Find where the given text appears and provide that cell's center as (X, Y) coordinate. 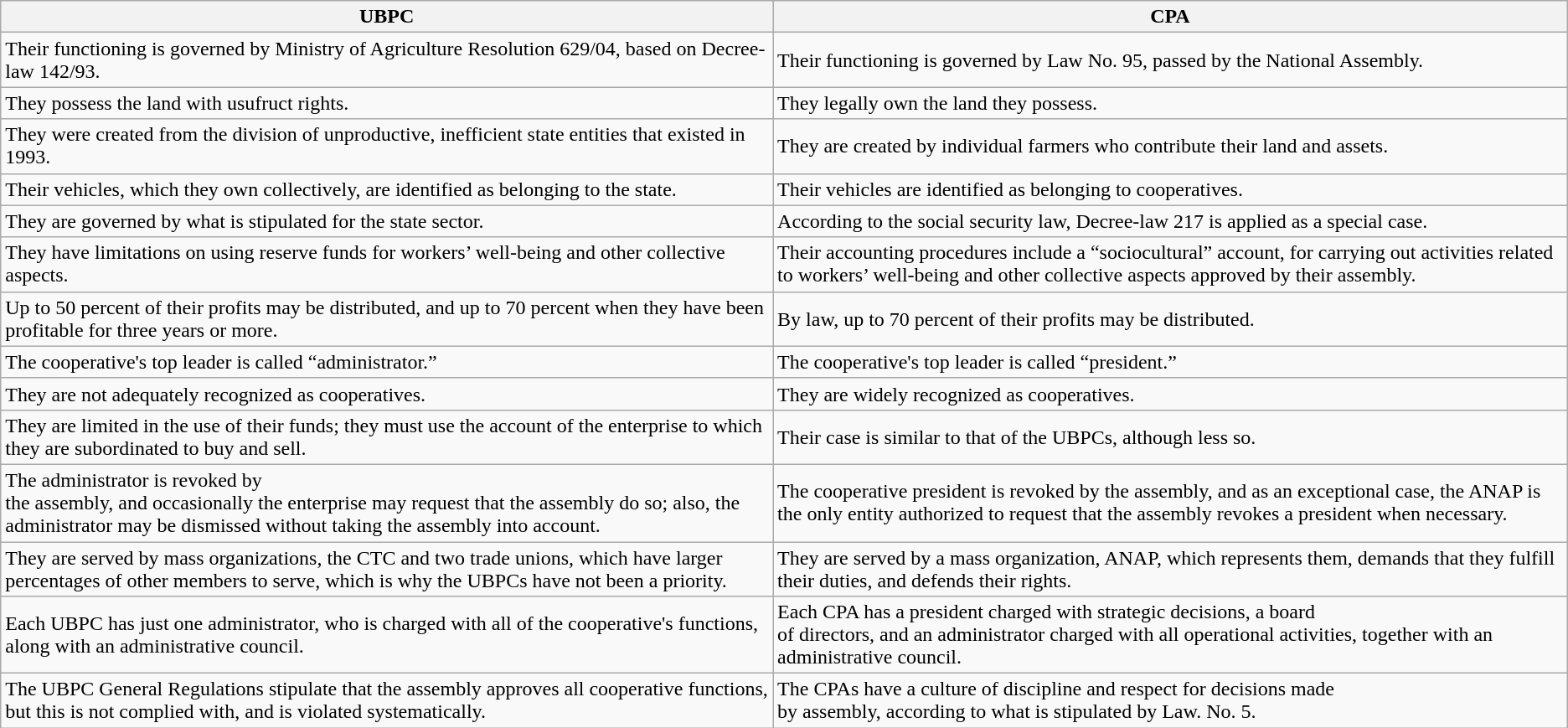
Their case is similar to that of the UBPCs, although less so. (1171, 437)
They are widely recognized as cooperatives. (1171, 394)
They are served by a mass organization, ANAP, which represents them, demands that they fulfill their duties, and defends their rights. (1171, 568)
Their vehicles are identified as belonging to cooperatives. (1171, 189)
Their vehicles, which they own collectively, are identified as belonging to the state. (387, 189)
They are created by individual farmers who contribute their land and assets. (1171, 146)
The cooperative's top leader is called “administrator.” (387, 362)
They are limited in the use of their funds; they must use the account of the enterprise to which they are subordinated to buy and sell. (387, 437)
Up to 50 percent of their profits may be distributed, and up to 70 percent when they have been profitable for three years or more. (387, 318)
UBPC (387, 17)
According to the social security law, Decree-law 217 is applied as a special case. (1171, 221)
They are governed by what is stipulated for the state sector. (387, 221)
By law, up to 70 percent of their profits may be distributed. (1171, 318)
The CPAs have a culture of discipline and respect for decisions madeby assembly, according to what is stipulated by Law. No. 5. (1171, 700)
They were created from the division of unproductive, inefficient state entities that existed in 1993. (387, 146)
Their functioning is governed by Ministry of Agriculture Resolution 629/04, based on Decree-law 142/93. (387, 60)
Each UBPC has just one administrator, who is charged with all of the cooperative's functions, along with an administrative council. (387, 635)
They possess the land with usufruct rights. (387, 103)
They are not adequately recognized as cooperatives. (387, 394)
They legally own the land they possess. (1171, 103)
The cooperative's top leader is called “president.” (1171, 362)
CPA (1171, 17)
Their functioning is governed by Law No. 95, passed by the National Assembly. (1171, 60)
They have limitations on using reserve funds for workers’ well-being and other collective aspects. (387, 265)
